Identify which cell holds the provided text, then report its (x, y) central coordinate. 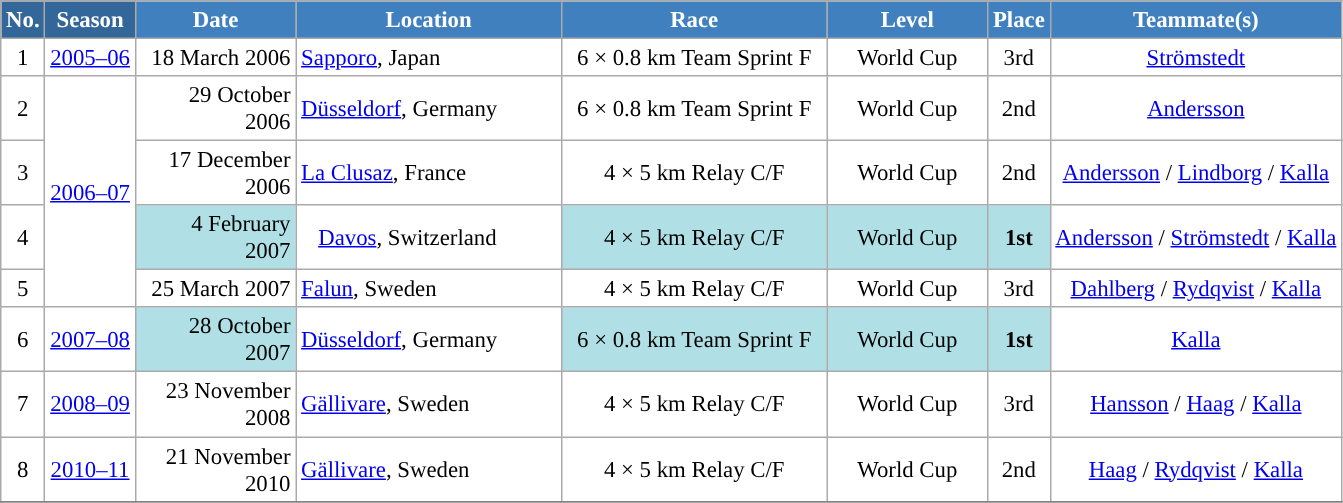
3 (23, 174)
La Clusaz, France (429, 174)
Davos, Switzerland (429, 238)
Andersson / Lindborg / Kalla (1196, 174)
29 October 2006 (216, 108)
Haag / Rydqvist / Kalla (1196, 470)
5 (23, 289)
21 November 2010 (216, 470)
Season (90, 20)
Sapporo, Japan (429, 58)
2005–06 (90, 58)
18 March 2006 (216, 58)
1 (23, 58)
8 (23, 470)
2010–11 (90, 470)
Place (1019, 20)
Andersson (1196, 108)
7 (23, 404)
2007–08 (90, 340)
2006–07 (90, 192)
2 (23, 108)
Location (429, 20)
4 (23, 238)
6 (23, 340)
Date (216, 20)
17 December 2006 (216, 174)
Level (908, 20)
25 March 2007 (216, 289)
Kalla (1196, 340)
Dahlberg / Rydqvist / Kalla (1196, 289)
Teammate(s) (1196, 20)
Hansson / Haag / Kalla (1196, 404)
23 November 2008 (216, 404)
Race (694, 20)
4 February 2007 (216, 238)
2008–09 (90, 404)
Falun, Sweden (429, 289)
No. (23, 20)
Andersson / Strömstedt / Kalla (1196, 238)
28 October 2007 (216, 340)
Strömstedt (1196, 58)
